Provide the [X, Y] coordinate of the cell's center where the given text is located.  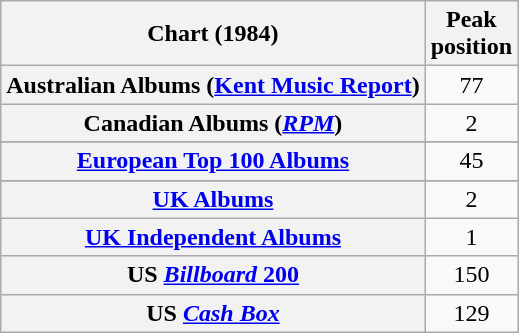
45 [471, 161]
UK Albums [213, 199]
US Cash Box [213, 313]
UK Independent Albums [213, 237]
150 [471, 275]
Canadian Albums (RPM) [213, 123]
Australian Albums (Kent Music Report) [213, 85]
1 [471, 237]
US Billboard 200 [213, 275]
77 [471, 85]
129 [471, 313]
Chart (1984) [213, 34]
European Top 100 Albums [213, 161]
Peakposition [471, 34]
